Return the (x, y) coordinate for the center point of the cell that contains the specified text.  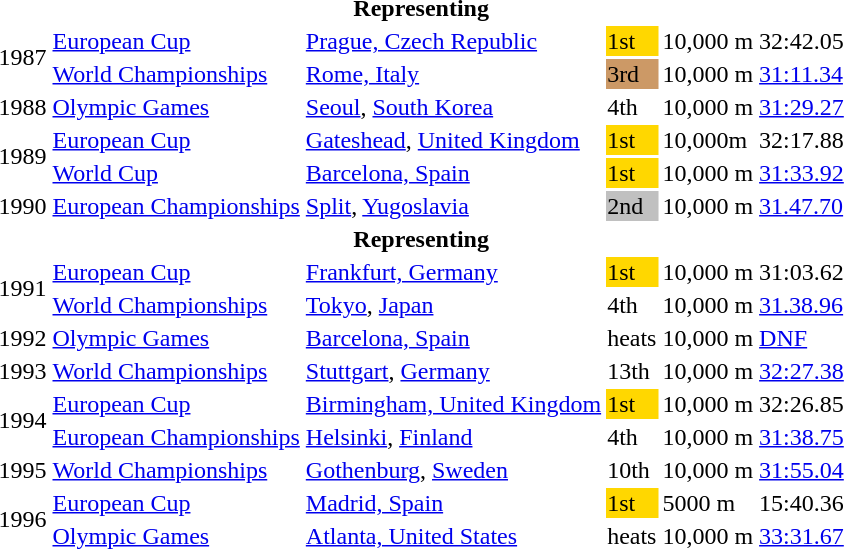
Gateshead, United Kingdom (453, 140)
Birmingham, United Kingdom (453, 404)
Madrid, Spain (453, 503)
Tokyo, Japan (453, 305)
World Cup (176, 173)
10,000m (708, 140)
Seoul, South Korea (453, 107)
13th (632, 371)
2nd (632, 206)
Rome, Italy (453, 74)
Helsinki, Finland (453, 437)
10th (632, 470)
Frankfurt, Germany (453, 272)
3rd (632, 74)
Gothenburg, Sweden (453, 470)
5000 m (708, 503)
heats (632, 338)
Split, Yugoslavia (453, 206)
Stuttgart, Germany (453, 371)
Prague, Czech Republic (453, 41)
